Search for the cell housing the specified text and yield its [X, Y] center coordinate. 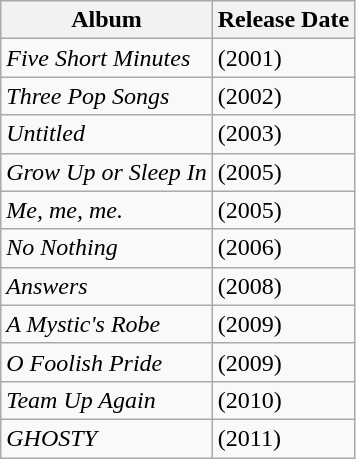
O Foolish Pride [107, 362]
Grow Up or Sleep In [107, 172]
GHOSTY [107, 438]
(2010) [283, 400]
Three Pop Songs [107, 96]
(2002) [283, 96]
Me, me, me. [107, 210]
Release Date [283, 20]
(2003) [283, 134]
(2011) [283, 438]
(2006) [283, 248]
Five Short Minutes [107, 58]
Untitled [107, 134]
(2001) [283, 58]
Answers [107, 286]
(2008) [283, 286]
No Nothing [107, 248]
A Mystic's Robe [107, 324]
Team Up Again [107, 400]
Album [107, 20]
